For the text-containing cell, return its midpoint in (X, Y) coordinate format. 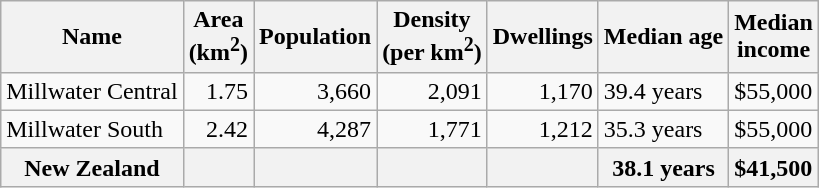
Name (92, 37)
38.1 years (663, 167)
35.3 years (663, 129)
Dwellings (542, 37)
Population (316, 37)
1,170 (542, 91)
Area(km2) (218, 37)
39.4 years (663, 91)
$41,500 (774, 167)
Density(per km2) (432, 37)
3,660 (316, 91)
New Zealand (92, 167)
Median age (663, 37)
2,091 (432, 91)
Millwater Central (92, 91)
Millwater South (92, 129)
2.42 (218, 129)
1,771 (432, 129)
1.75 (218, 91)
4,287 (316, 129)
1,212 (542, 129)
Medianincome (774, 37)
